Output the (x, y) coordinate of the center of the cell containing the given text.  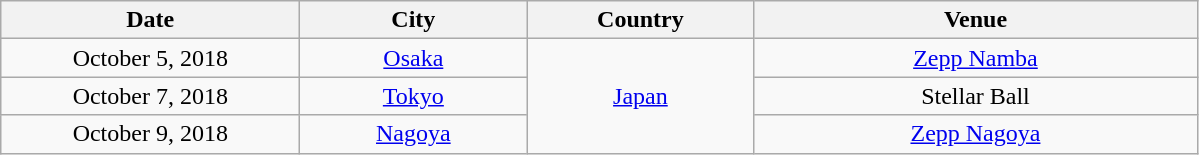
October 9, 2018 (150, 134)
Tokyo (414, 96)
Date (150, 20)
Osaka (414, 58)
Zepp Nagoya (976, 134)
October 7, 2018 (150, 96)
City (414, 20)
Nagoya (414, 134)
Zepp Namba (976, 58)
Venue (976, 20)
Stellar Ball (976, 96)
Country (640, 20)
Japan (640, 96)
October 5, 2018 (150, 58)
